For the text-containing cell, return its midpoint in (X, Y) coordinate format. 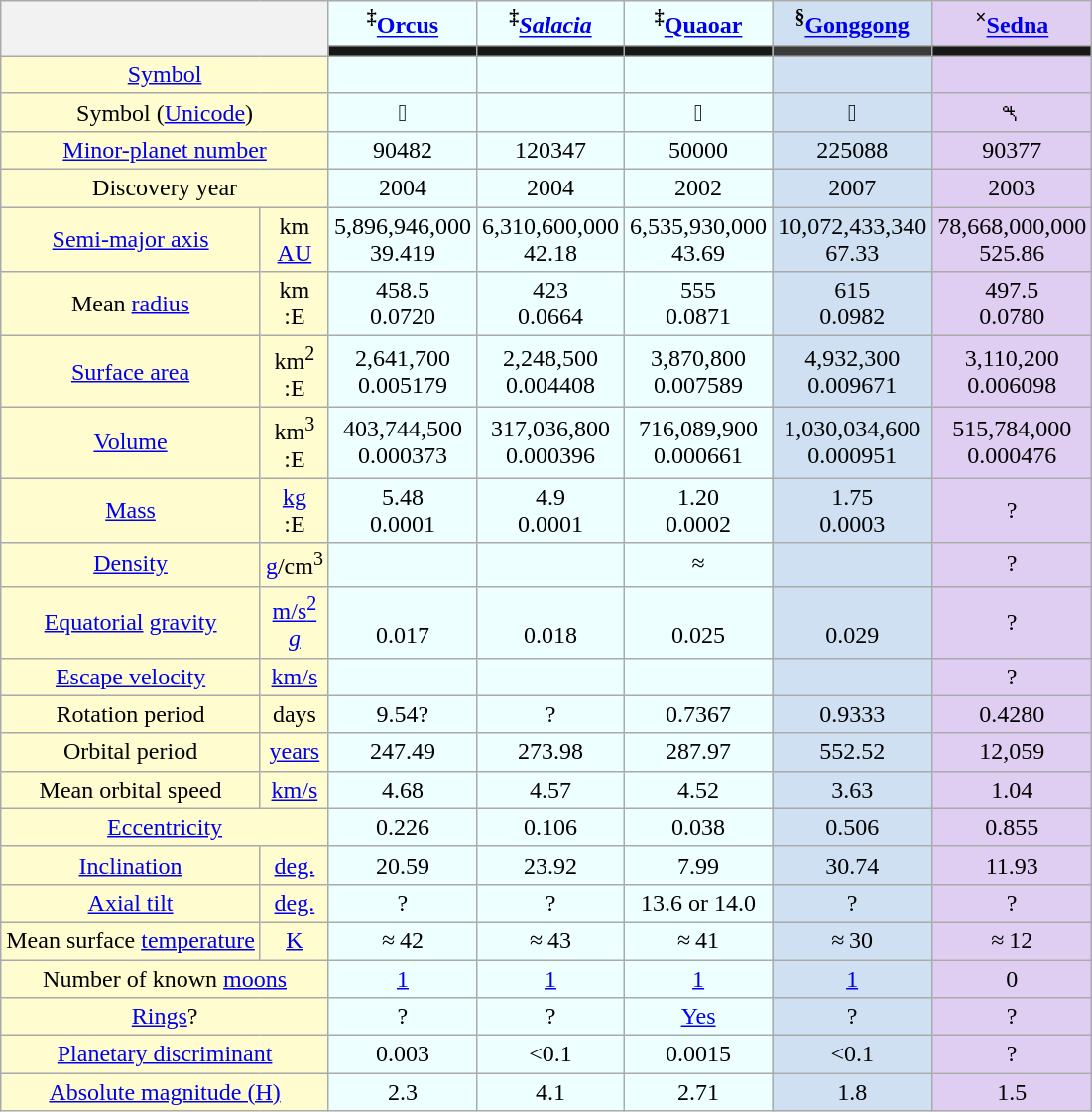
515,784,000 0.000476 (1012, 442)
0.855 (1012, 827)
403,744,500 0.000373 (403, 442)
⯲ (1012, 112)
days (294, 714)
Yes (698, 1017)
0.4280 (1012, 714)
0.106 (549, 827)
Symbol (165, 74)
Density (131, 565)
552.52 (853, 752)
0.0015 (698, 1054)
Surface area (131, 372)
4.57 (549, 790)
1.750.0003 (853, 510)
×Sedna (1012, 24)
1.04 (1012, 790)
Mass (131, 510)
Inclination (131, 865)
0.025 (698, 622)
23.92 (549, 865)
0 (1012, 979)
3,870,800 0.007589 (698, 372)
Axial tilt (131, 903)
Absolute magnitude (H) (165, 1092)
4.52 (698, 790)
≈ 42 (403, 940)
Rotation period (131, 714)
90377 (1012, 150)
555 0.0871 (698, 304)
497.5 0.0780 (1012, 304)
716,089,900 0.000661 (698, 442)
Mean orbital speed (131, 790)
Orbital period (131, 752)
1,030,034,600 0.000951 (853, 442)
km3 :E (294, 442)
🝽 (853, 112)
Mean surface temperature (131, 940)
🝿 (403, 112)
2002 (698, 188)
Escape velocity (131, 677)
5.48 0.0001 (403, 510)
‡Quaoar (698, 24)
11.93 (1012, 865)
Minor-planet number (165, 150)
287.97 (698, 752)
0.226 (403, 827)
km2 :E (294, 372)
🝾 (698, 112)
≈ 12 (1012, 940)
50000 (698, 150)
20.59 (403, 865)
2.3 (403, 1092)
0.506 (853, 827)
m/s2g (294, 622)
0.018 (549, 622)
Number of known moons (165, 979)
7.99 (698, 865)
4,932,300 0.009671 (853, 372)
0.017 (403, 622)
km :E (294, 304)
6,535,930,000 43.69 (698, 240)
0.003 (403, 1054)
Mean radius (131, 304)
4.68 (403, 790)
Eccentricity (165, 827)
0.7367 (698, 714)
0.029 (853, 622)
78,668,000,000 525.86 (1012, 240)
≈ 43 (549, 940)
120347 (549, 150)
Symbol (Unicode) (165, 112)
6,310,600,000 42.18 (549, 240)
458.5 0.0720 (403, 304)
247.49 (403, 752)
0.9333 (853, 714)
225088 (853, 150)
Planetary discriminant (165, 1054)
10,072,433,340 67.33 (853, 240)
273.98 (549, 752)
kg :E (294, 510)
g/cm3 (294, 565)
≈ (698, 565)
2,641,700 0.005179 (403, 372)
30.74 (853, 865)
423 0.0664 (549, 304)
‡Orcus (403, 24)
615 0.0982 (853, 304)
‡Salacia (549, 24)
years (294, 752)
Equatorial gravity (131, 622)
13.6 or 14.0 (698, 903)
Rings? (165, 1017)
4.9 0.0001 (549, 510)
2.71 (698, 1092)
2003 (1012, 188)
1.20 0.0002 (698, 510)
1.8 (853, 1092)
1.5 (1012, 1092)
Volume (131, 442)
km AU (294, 240)
90482 (403, 150)
Discovery year (165, 188)
3,110,200 0.006098 (1012, 372)
4.1 (549, 1092)
2007 (853, 188)
12,059 (1012, 752)
0.038 (698, 827)
Semi-major axis (131, 240)
K (294, 940)
§Gonggong (853, 24)
317,036,800 0.000396 (549, 442)
3.63 (853, 790)
≈ 41 (698, 940)
5,896,946,000 39.419 (403, 240)
2,248,500 0.004408 (549, 372)
9.54? (403, 714)
≈ 30 (853, 940)
